Output the (x, y) coordinate of the center of the cell containing the given text.  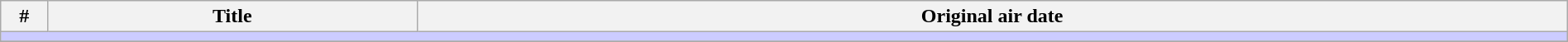
Original air date (992, 16)
Title (233, 16)
# (25, 16)
